Find where the given text appears and provide that cell's center as (x, y) coordinate. 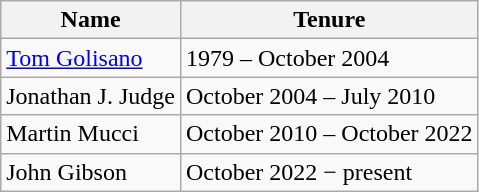
October 2022 − present (329, 172)
October 2010 – October 2022 (329, 134)
October 2004 – July 2010 (329, 96)
1979 – October 2004 (329, 58)
Martin Mucci (91, 134)
Name (91, 20)
Tom Golisano (91, 58)
Tenure (329, 20)
Jonathan J. Judge (91, 96)
John Gibson (91, 172)
